Output the (X, Y) coordinate of the center of the cell containing the given text.  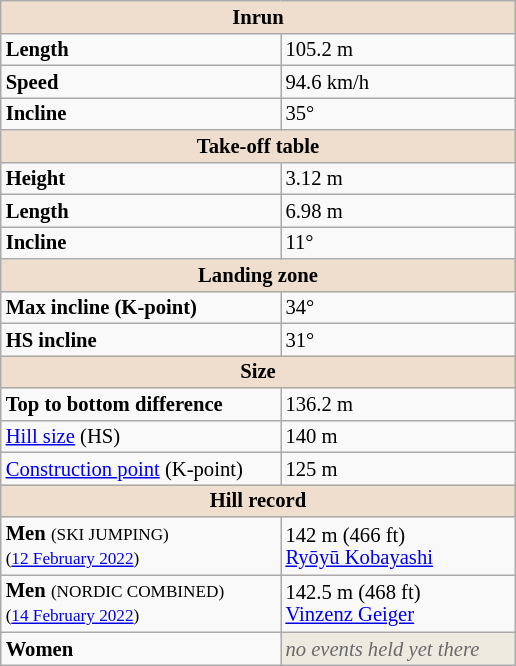
94.6 km/h (398, 81)
no events held yet there (398, 648)
Speed (141, 81)
34° (398, 307)
Hill record (258, 500)
Height (141, 178)
Size (258, 371)
142.5 m (468 ft) Vinzenz Geiger (398, 603)
11° (398, 242)
Max incline (K-point) (141, 307)
Inrun (258, 16)
Take-off table (258, 146)
3.12 m (398, 178)
Men (SKI JUMPING)(12 February 2022) (141, 545)
Landing zone (258, 274)
140 m (398, 436)
Women (141, 648)
125 m (398, 468)
HS incline (141, 339)
Construction point (K-point) (141, 468)
Men (NORDIC COMBINED)(14 February 2022) (141, 603)
Hill size (HS) (141, 436)
6.98 m (398, 210)
Top to bottom difference (141, 404)
35° (398, 113)
136.2 m (398, 404)
105.2 m (398, 49)
142 m (466 ft) Ryōyū Kobayashi (398, 545)
31° (398, 339)
